Identify which cell holds the provided text, then report its [x, y] central coordinate. 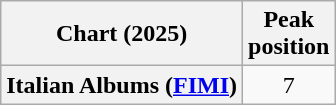
Chart (2025) [122, 34]
Peakposition [289, 34]
Italian Albums (FIMI) [122, 85]
7 [289, 85]
